Locate the cell with the specified text and output its (X, Y) center coordinate. 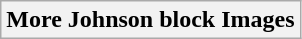
More Johnson block Images (150, 20)
